Scan for the cell matching the given text and deliver its [X, Y] coordinate at center. 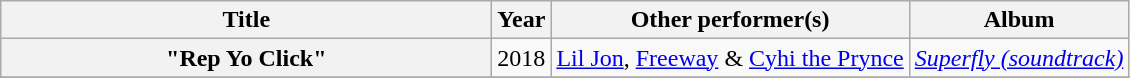
Album [1019, 20]
Superfly (soundtrack) [1019, 58]
2018 [522, 58]
Title [246, 20]
Lil Jon, Freeway & Cyhi the Prynce [730, 58]
Other performer(s) [730, 20]
Year [522, 20]
"Rep Yo Click" [246, 58]
